Identify which cell holds the provided text, then report its (x, y) central coordinate. 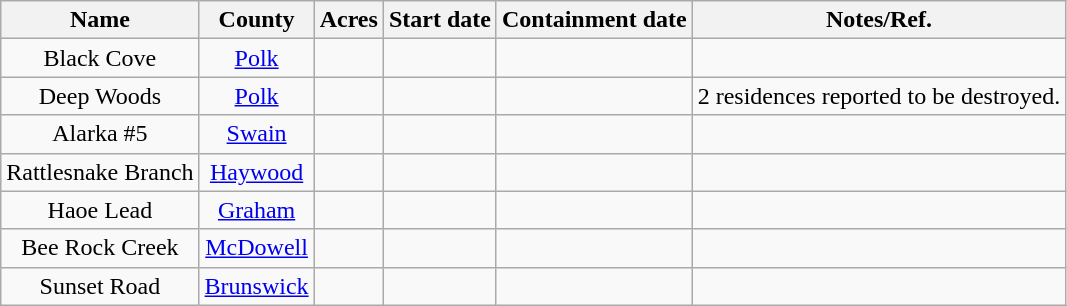
McDowell (256, 248)
Containment date (594, 20)
Bee Rock Creek (100, 248)
2 residences reported to be destroyed. (879, 96)
Black Cove (100, 58)
Rattlesnake Branch (100, 172)
Swain (256, 134)
Deep Woods (100, 96)
Haywood (256, 172)
Notes/Ref. (879, 20)
Graham (256, 210)
Alarka #5 (100, 134)
Haoe Lead (100, 210)
Acres (348, 20)
Start date (440, 20)
Sunset Road (100, 286)
County (256, 20)
Brunswick (256, 286)
Name (100, 20)
